Search for the cell housing the specified text and yield its [X, Y] center coordinate. 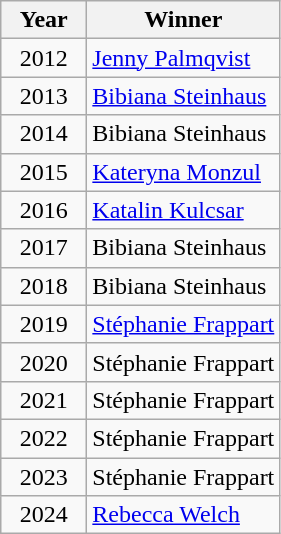
2019 [44, 324]
Rebecca Welch [184, 515]
2013 [44, 96]
Winner [184, 20]
2015 [44, 172]
Katalin Kulcsar [184, 210]
2014 [44, 134]
2017 [44, 248]
2023 [44, 477]
2020 [44, 362]
Year [44, 20]
Jenny Palmqvist [184, 58]
Kateryna Monzul [184, 172]
2012 [44, 58]
2021 [44, 400]
2016 [44, 210]
2018 [44, 286]
2022 [44, 438]
2024 [44, 515]
